For the text-containing cell, return its midpoint in [X, Y] coordinate format. 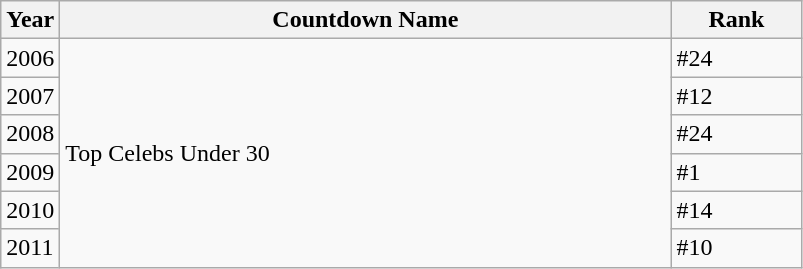
2010 [30, 210]
2008 [30, 134]
#1 [736, 172]
Rank [736, 20]
2011 [30, 248]
Top Celebs Under 30 [366, 153]
#14 [736, 210]
2009 [30, 172]
Year [30, 20]
Countdown Name [366, 20]
#12 [736, 96]
2006 [30, 58]
#10 [736, 248]
2007 [30, 96]
